Find where the given text appears and provide that cell's center as (x, y) coordinate. 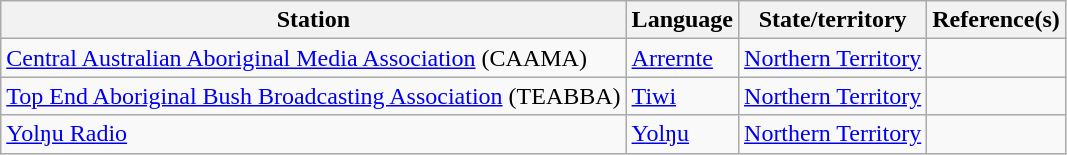
Tiwi (682, 96)
Language (682, 20)
Reference(s) (996, 20)
Yolŋu (682, 134)
Station (314, 20)
Top End Aboriginal Bush Broadcasting Association (TEABBA) (314, 96)
Central Australian Aboriginal Media Association (CAAMA) (314, 58)
Arrernte (682, 58)
State/territory (833, 20)
Yolŋu Radio (314, 134)
